Provide the [x, y] coordinate of the cell's center where the given text is located.  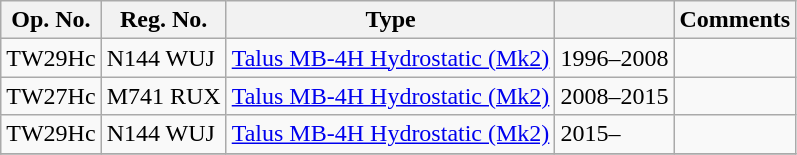
2015– [614, 134]
2008–2015 [614, 96]
M741 RUX [164, 96]
Comments [735, 20]
Type [390, 20]
TW27Hc [51, 96]
Reg. No. [164, 20]
1996–2008 [614, 58]
Op. No. [51, 20]
